Return (x, y) of the center of cell containing provided text 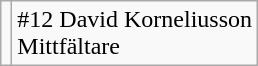
#12 David KorneliussonMittfältare (135, 34)
